Pinpoint the cell where the given text exists, returning its (x, y) midpoint coordinate. 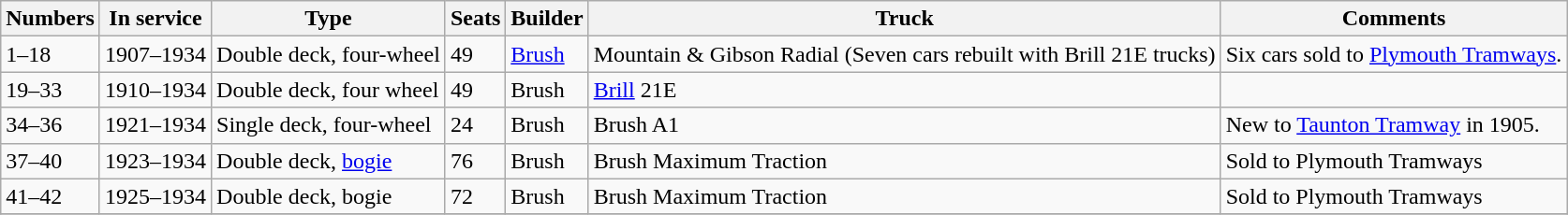
Type (329, 19)
Seats (475, 19)
Brush A1 (905, 125)
1925–1934 (155, 196)
1923–1934 (155, 161)
41–42 (51, 196)
1907–1934 (155, 54)
Comments (1394, 19)
Truck (905, 19)
76 (475, 161)
In service (155, 19)
34–36 (51, 125)
Double deck, four wheel (329, 90)
19–33 (51, 90)
Numbers (51, 19)
37–40 (51, 161)
Brill 21E (905, 90)
Six cars sold to Plymouth Tramways. (1394, 54)
1–18 (51, 54)
Single deck, four-wheel (329, 125)
Mountain & Gibson Radial (Seven cars rebuilt with Brill 21E trucks) (905, 54)
1910–1934 (155, 90)
Builder (547, 19)
Double deck, four-wheel (329, 54)
24 (475, 125)
1921–1934 (155, 125)
New to Taunton Tramway in 1905. (1394, 125)
72 (475, 196)
